Determine the [x, y] coordinate at the center of the cell enclosing the given text.  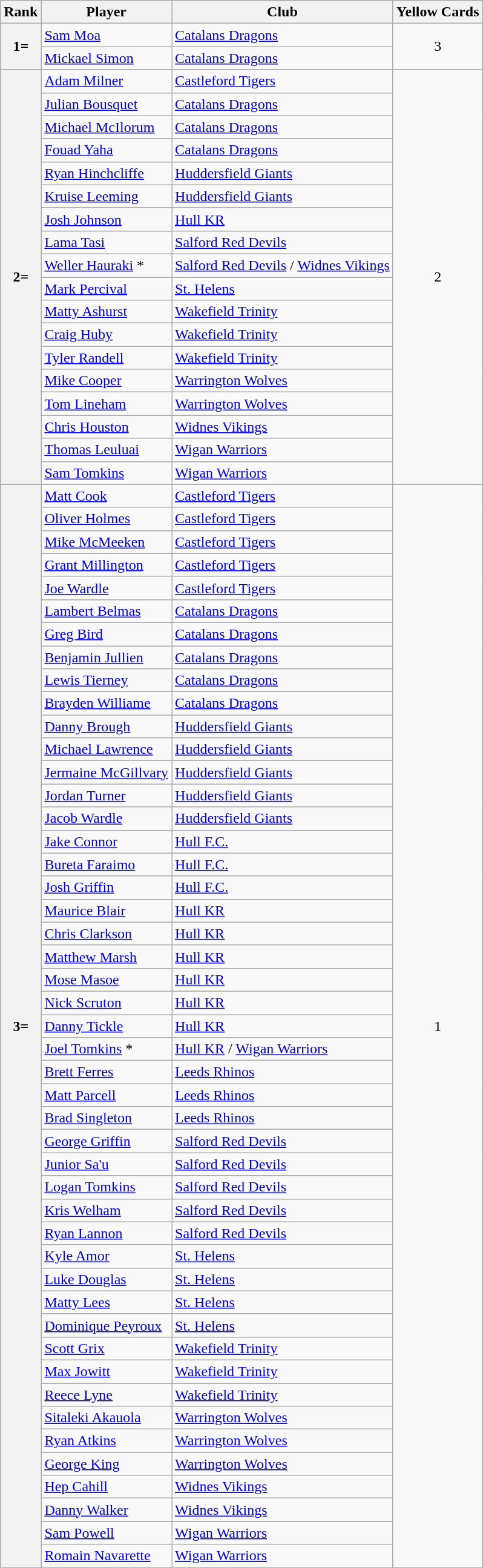
George King [107, 1464]
Sitaleki Akauola [107, 1418]
Luke Douglas [107, 1279]
Adam Milner [107, 81]
Matt Cook [107, 496]
Sam Moa [107, 35]
Josh Johnson [107, 219]
Josh Griffin [107, 888]
Sam Powell [107, 1533]
Danny Brough [107, 726]
Jordan Turner [107, 796]
Salford Red Devils / Widnes Vikings [283, 265]
Weller Hauraki * [107, 265]
Hep Cahill [107, 1487]
Ryan Atkins [107, 1441]
Sam Tomkins [107, 473]
Danny Tickle [107, 1026]
Grant Millington [107, 565]
Danny Walker [107, 1510]
Club [283, 12]
Jacob Wardle [107, 819]
1= [21, 47]
Brad Singleton [107, 1118]
Oliver Holmes [107, 519]
Brayden Williame [107, 703]
Nick Scruton [107, 1003]
Matty Ashurst [107, 312]
Ryan Hinchcliffe [107, 173]
Mark Percival [107, 289]
Chris Houston [107, 427]
Rank [21, 12]
Kyle Amor [107, 1256]
Julian Bousquet [107, 104]
Lambert Belmas [107, 611]
Scott Grix [107, 1348]
George Griffin [107, 1141]
Jermaine McGillvary [107, 772]
Thomas Leuluai [107, 450]
Brett Ferres [107, 1072]
Matthew Marsh [107, 957]
Hull KR / Wigan Warriors [283, 1049]
Dominique Peyroux [107, 1325]
Greg Bird [107, 634]
3 [438, 47]
Tyler Randell [107, 358]
Reece Lyne [107, 1394]
Mose Masoe [107, 980]
Player [107, 12]
2= [21, 277]
Bureta Faraimo [107, 865]
Mike McMeeken [107, 542]
Maurice Blair [107, 911]
Ryan Lannon [107, 1233]
Chris Clarkson [107, 934]
Fouad Yaha [107, 150]
Lama Tasi [107, 242]
3= [21, 1026]
Tom Lineham [107, 404]
Joe Wardle [107, 588]
Junior Sa'u [107, 1164]
Logan Tomkins [107, 1187]
Matty Lees [107, 1302]
Benjamin Jullien [107, 657]
Yellow Cards [438, 12]
Matt Parcell [107, 1095]
Kruise Leeming [107, 196]
Michael Lawrence [107, 749]
Mickael Simon [107, 58]
Romain Navarette [107, 1556]
Jake Connor [107, 842]
Craig Huby [107, 335]
Joel Tomkins * [107, 1049]
Mike Cooper [107, 381]
2 [438, 277]
Max Jowitt [107, 1371]
Lewis Tierney [107, 680]
1 [438, 1026]
Michael McIlorum [107, 127]
Kris Welham [107, 1210]
